Pinpoint the cell where the given text exists, returning its (x, y) midpoint coordinate. 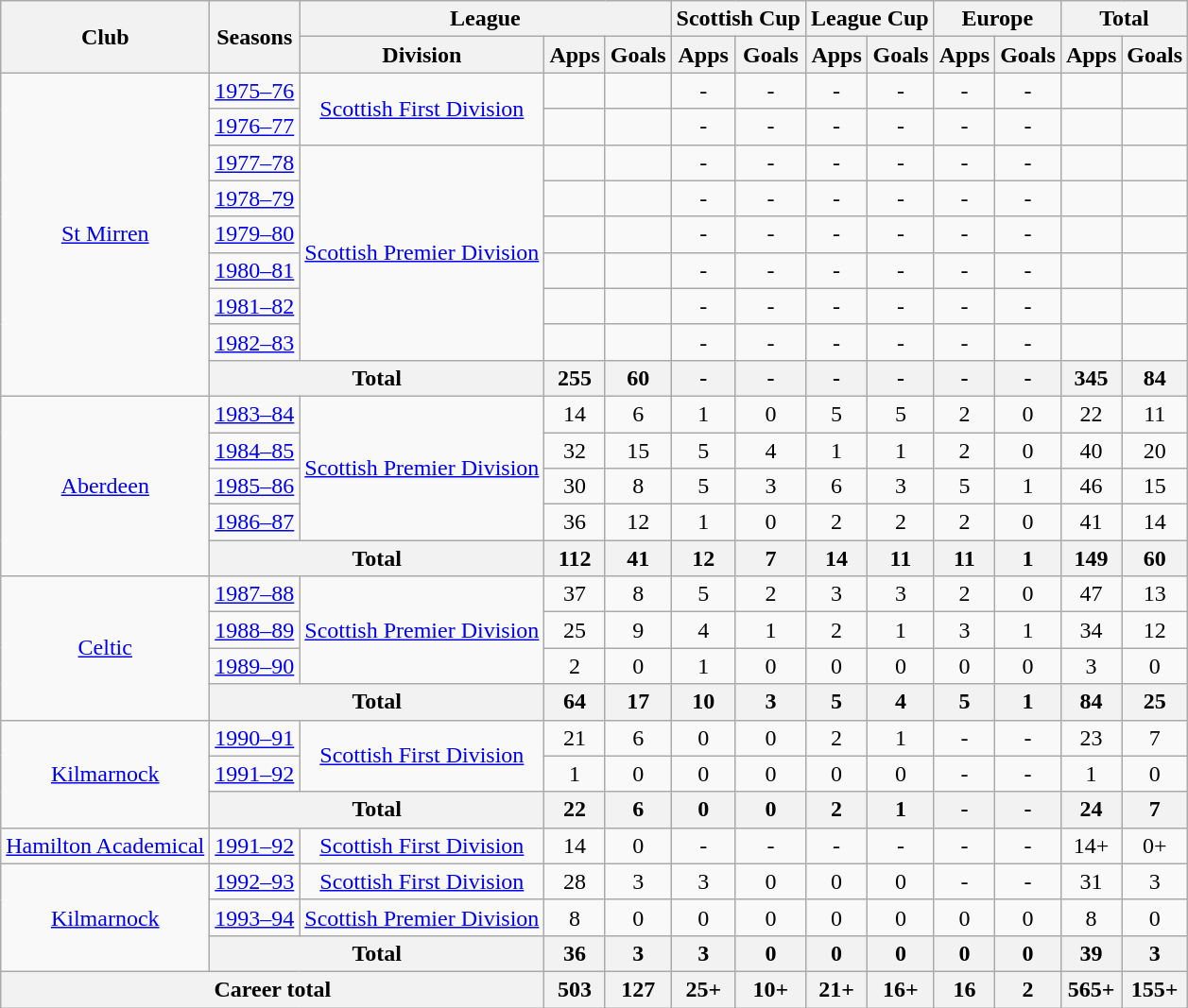
1992–93 (255, 881)
1978–79 (255, 198)
1987–88 (255, 594)
Club (106, 37)
37 (575, 594)
16+ (902, 989)
23 (1091, 738)
1985–86 (255, 487)
League (486, 19)
21+ (835, 989)
9 (638, 630)
47 (1091, 594)
1982–83 (255, 342)
565+ (1091, 989)
112 (575, 558)
20 (1155, 451)
1977–78 (255, 162)
1975–76 (255, 91)
League Cup (869, 19)
16 (964, 989)
1993–94 (255, 917)
155+ (1155, 989)
28 (575, 881)
24 (1091, 810)
Hamilton Academical (106, 846)
34 (1091, 630)
345 (1091, 378)
40 (1091, 451)
255 (575, 378)
503 (575, 989)
32 (575, 451)
127 (638, 989)
1979–80 (255, 234)
30 (575, 487)
31 (1091, 881)
13 (1155, 594)
1980–81 (255, 270)
Seasons (255, 37)
1983–84 (255, 414)
Career total (272, 989)
Division (422, 55)
64 (575, 702)
10 (703, 702)
25+ (703, 989)
Celtic (106, 648)
St Mirren (106, 234)
1976–77 (255, 127)
1989–90 (255, 666)
1990–91 (255, 738)
39 (1091, 953)
Aberdeen (106, 486)
1986–87 (255, 522)
14+ (1091, 846)
Scottish Cup (738, 19)
149 (1091, 558)
21 (575, 738)
17 (638, 702)
46 (1091, 487)
0+ (1155, 846)
1984–85 (255, 451)
1988–89 (255, 630)
1981–82 (255, 306)
10+ (770, 989)
Europe (997, 19)
